For the text-containing cell, return its midpoint in (X, Y) coordinate format. 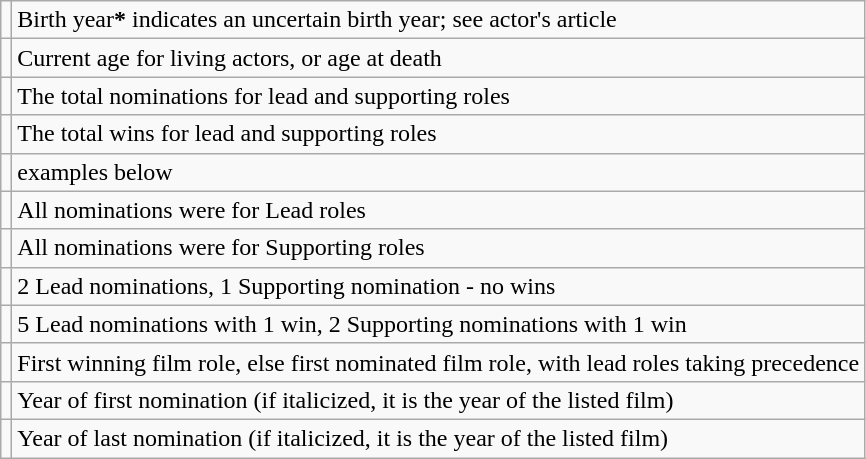
examples below (438, 172)
Birth year* indicates an uncertain birth year; see actor's article (438, 20)
Year of first nomination (if italicized, it is the year of the listed film) (438, 400)
5 Lead nominations with 1 win, 2 Supporting nominations with 1 win (438, 324)
All nominations were for Supporting roles (438, 248)
2 Lead nominations, 1 Supporting nomination - no wins (438, 286)
The total wins for lead and supporting roles (438, 134)
First winning film role, else first nominated film role, with lead roles taking precedence (438, 362)
Year of last nomination (if italicized, it is the year of the listed film) (438, 438)
The total nominations for lead and supporting roles (438, 96)
All nominations were for Lead roles (438, 210)
Current age for living actors, or age at death (438, 58)
